Scan for the cell matching the given text and deliver its [x, y] coordinate at center. 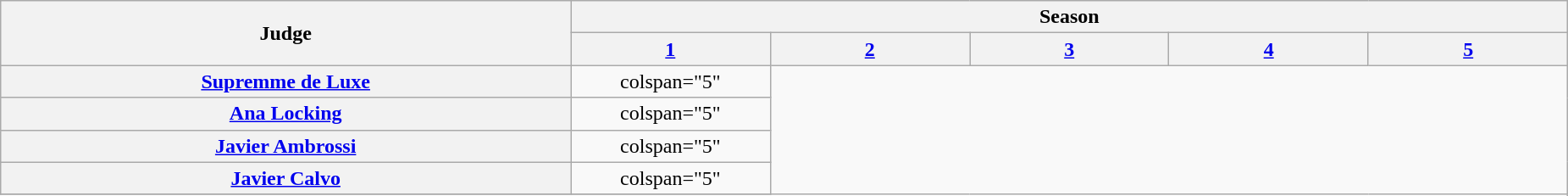
2 [869, 49]
Javier Ambrossi [286, 146]
Ana Locking [286, 114]
Season [1069, 17]
3 [1069, 49]
5 [1468, 49]
Supremme de Luxe [286, 81]
4 [1269, 49]
Javier Calvo [286, 178]
1 [671, 49]
Judge [286, 33]
